Capture the cell that displays the provided text and extract its (X, Y) central coordinate. 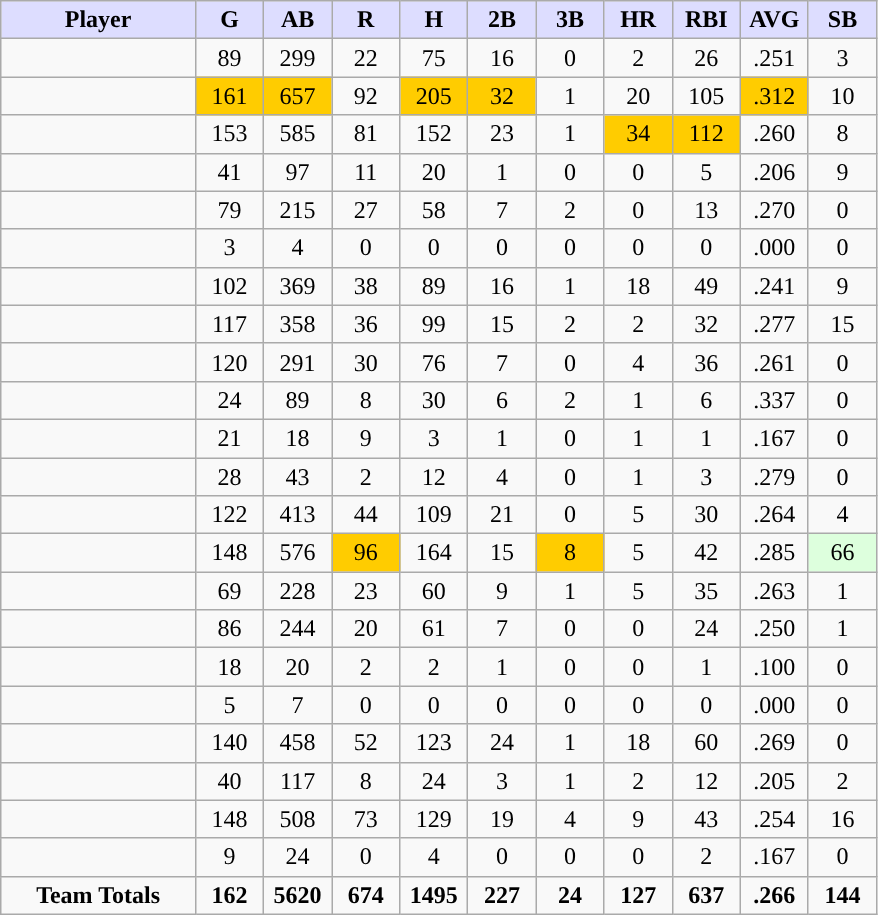
215 (298, 210)
205 (434, 96)
.266 (774, 895)
22 (366, 58)
R (366, 20)
162 (229, 895)
97 (298, 172)
153 (229, 134)
AB (298, 20)
358 (298, 324)
123 (434, 743)
657 (298, 96)
152 (434, 134)
.285 (774, 553)
458 (298, 743)
44 (366, 515)
.206 (774, 172)
61 (434, 629)
.261 (774, 362)
164 (434, 553)
.264 (774, 515)
144 (842, 895)
.269 (774, 743)
.100 (774, 667)
.263 (774, 591)
2B (502, 20)
58 (434, 210)
28 (229, 477)
5620 (298, 895)
73 (366, 819)
.277 (774, 324)
109 (434, 515)
.260 (774, 134)
127 (638, 895)
102 (229, 286)
.205 (774, 781)
105 (706, 96)
96 (366, 553)
161 (229, 96)
Player (98, 20)
49 (706, 286)
3B (570, 20)
H (434, 20)
10 (842, 96)
227 (502, 895)
122 (229, 515)
120 (229, 362)
52 (366, 743)
69 (229, 591)
Team Totals (98, 895)
.337 (774, 400)
112 (706, 134)
81 (366, 134)
.312 (774, 96)
34 (638, 134)
40 (229, 781)
66 (842, 553)
637 (706, 895)
576 (298, 553)
.251 (774, 58)
92 (366, 96)
99 (434, 324)
1495 (434, 895)
35 (706, 591)
291 (298, 362)
42 (706, 553)
.250 (774, 629)
.241 (774, 286)
13 (706, 210)
299 (298, 58)
.279 (774, 477)
228 (298, 591)
RBI (706, 20)
38 (366, 286)
75 (434, 58)
AVG (774, 20)
11 (366, 172)
129 (434, 819)
79 (229, 210)
140 (229, 743)
585 (298, 134)
.270 (774, 210)
369 (298, 286)
HR (638, 20)
244 (298, 629)
.254 (774, 819)
76 (434, 362)
19 (502, 819)
26 (706, 58)
674 (366, 895)
413 (298, 515)
SB (842, 20)
41 (229, 172)
27 (366, 210)
G (229, 20)
86 (229, 629)
508 (298, 819)
